Extract the (x, y) coordinate from the center of the cell holding the provided text.  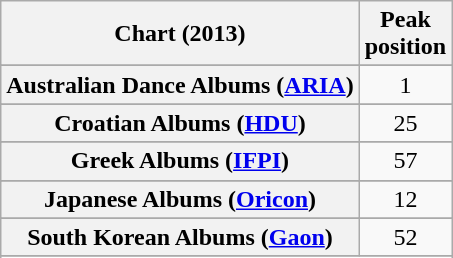
Croatian Albums (HDU) (180, 123)
12 (405, 199)
South Korean Albums (Gaon) (180, 237)
25 (405, 123)
Greek Albums (IFPI) (180, 161)
Japanese Albums (Oricon) (180, 199)
Chart (2013) (180, 34)
57 (405, 161)
1 (405, 85)
52 (405, 237)
Peakposition (405, 34)
Australian Dance Albums (ARIA) (180, 85)
